Pinpoint the cell where the given text exists, returning its (x, y) midpoint coordinate. 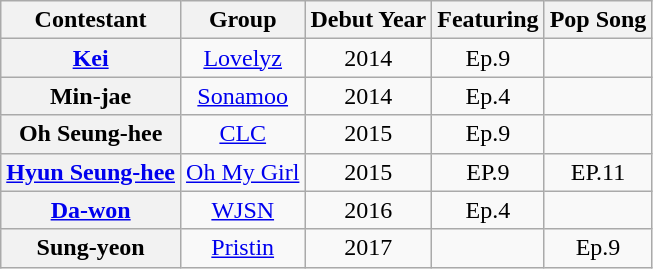
Hyun Seung-hee (91, 172)
WJSN (243, 210)
Debut Year (368, 20)
Group (243, 20)
Pop Song (598, 20)
Oh My Girl (243, 172)
2017 (368, 248)
Min-jae (91, 96)
Da-won (91, 210)
Kei (91, 58)
Pristin (243, 248)
EP.9 (488, 172)
2016 (368, 210)
CLC (243, 134)
Lovelyz (243, 58)
Oh Seung-hee (91, 134)
EP.11 (598, 172)
Sung-yeon (91, 248)
Contestant (91, 20)
Sonamoo (243, 96)
Featuring (488, 20)
